Pinpoint the cell where the given text exists, returning its (x, y) midpoint coordinate. 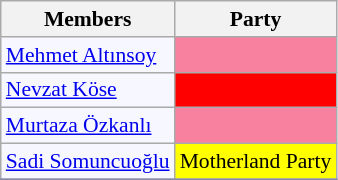
Sadi Somuncuoğlu (88, 162)
Members (88, 19)
Party (256, 19)
Nevzat Köse (88, 90)
Murtaza Özkanlı (88, 126)
Mehmet Altınsoy (88, 55)
Motherland Party (256, 162)
